Search for the cell housing the specified text and yield its (x, y) center coordinate. 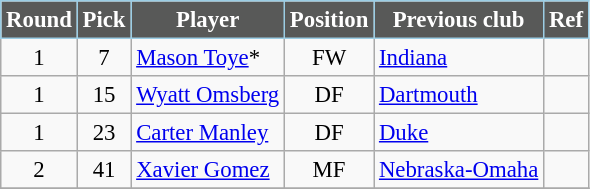
7 (104, 58)
Position (330, 20)
23 (104, 133)
Pick (104, 20)
Mason Toye* (208, 58)
Xavier Gomez (208, 170)
FW (330, 58)
Indiana (459, 58)
2 (39, 170)
Previous club (459, 20)
Duke (459, 133)
Dartmouth (459, 95)
Carter Manley (208, 133)
Round (39, 20)
15 (104, 95)
Player (208, 20)
MF (330, 170)
Nebraska-Omaha (459, 170)
Wyatt Omsberg (208, 95)
Ref (566, 20)
41 (104, 170)
